Determine the [X, Y] coordinate at the center of the cell enclosing the given text.  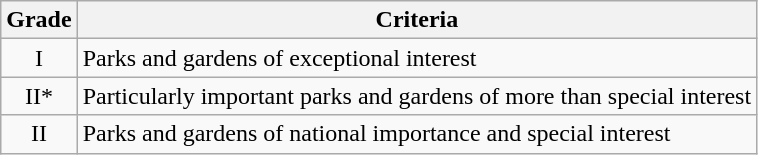
Parks and gardens of exceptional interest [417, 58]
Grade [39, 20]
II [39, 134]
I [39, 58]
Particularly important parks and gardens of more than special interest [417, 96]
Parks and gardens of national importance and special interest [417, 134]
II* [39, 96]
Criteria [417, 20]
